Identify which cell holds the provided text, then report its (X, Y) central coordinate. 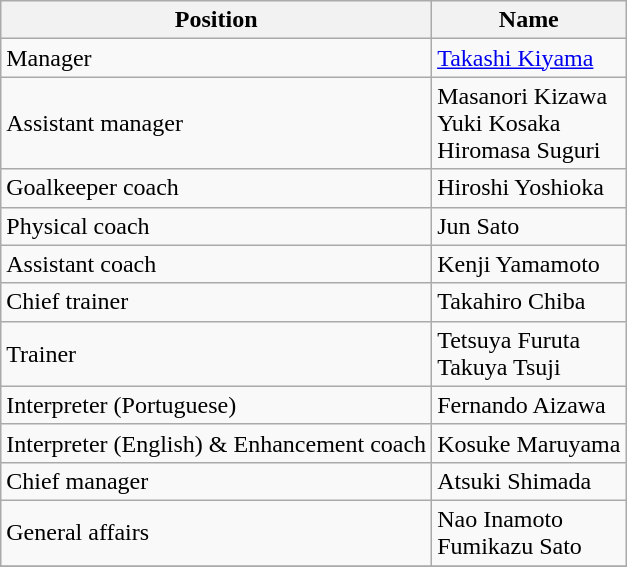
Goalkeeper coach (216, 188)
Tetsuya Furuta Takuya Tsuji (529, 354)
Assistant coach (216, 264)
Fernando Aizawa (529, 405)
Chief trainer (216, 302)
Trainer (216, 354)
Manager (216, 58)
Takahiro Chiba (529, 302)
Kenji Yamamoto (529, 264)
Takashi Kiyama (529, 58)
Interpreter (English) & Enhancement coach (216, 443)
Masanori Kizawa Yuki Kosaka Hiromasa Suguri (529, 123)
Atsuki Shimada (529, 481)
Name (529, 20)
General affairs (216, 532)
Nao Inamoto Fumikazu Sato (529, 532)
Jun Sato (529, 226)
Hiroshi Yoshioka (529, 188)
Chief manager (216, 481)
Assistant manager (216, 123)
Interpreter (Portuguese) (216, 405)
Physical coach (216, 226)
Position (216, 20)
Kosuke Maruyama (529, 443)
